Identify which cell holds the provided text, then report its (X, Y) central coordinate. 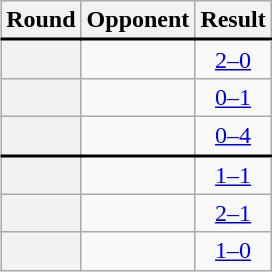
Result (233, 20)
Opponent (138, 20)
0–1 (233, 97)
0–4 (233, 136)
2–1 (233, 213)
2–0 (233, 60)
1–0 (233, 251)
1–1 (233, 174)
Round (41, 20)
